Find where the given text appears and provide that cell's center as (X, Y) coordinate. 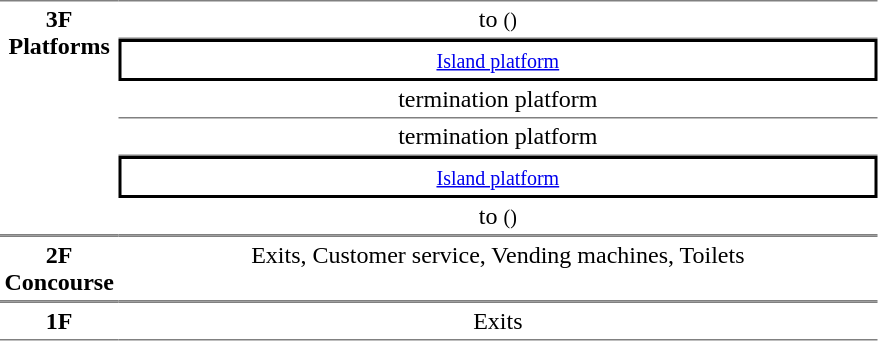
2FConcourse (59, 269)
Exits (498, 322)
1F (59, 322)
Exits, Customer service, Vending machines, Toilets (498, 269)
3FPlatforms (59, 118)
